Return [X, Y] of the center of cell containing provided text 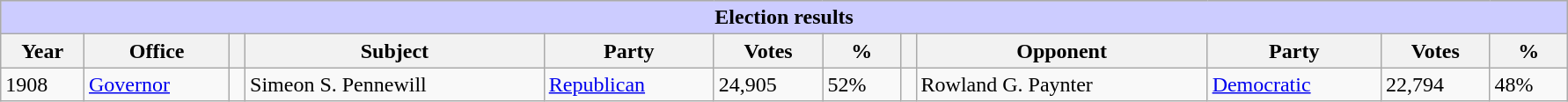
Republican [628, 84]
Election results [785, 18]
Year [42, 51]
Opponent [1061, 51]
22,794 [1435, 84]
Simeon S. Pennewill [395, 84]
Governor [157, 84]
Democratic [1293, 84]
Office [157, 51]
Rowland G. Paynter [1061, 84]
52% [861, 84]
Subject [395, 51]
24,905 [768, 84]
48% [1528, 84]
1908 [42, 84]
